Return [X, Y] of the center of cell containing provided text 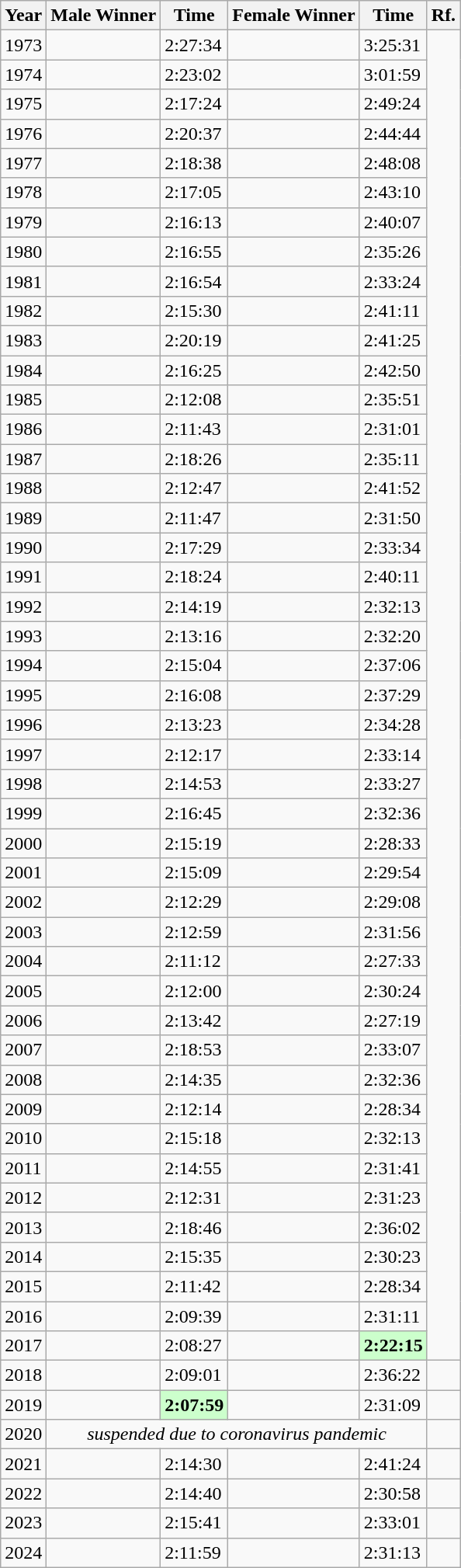
1977 [23, 163]
2001 [23, 873]
2:12:29 [194, 902]
2:33:07 [393, 1050]
2:33:24 [393, 281]
2:18:26 [194, 459]
2:13:23 [194, 725]
1983 [23, 340]
2:43:10 [393, 193]
2:13:42 [194, 1020]
2:29:54 [393, 873]
1999 [23, 813]
2020 [23, 1434]
2:28:33 [393, 843]
2:36:22 [393, 1375]
2:44:44 [393, 134]
2:35:11 [393, 459]
2:31:23 [393, 1198]
2:16:54 [194, 281]
2:16:55 [194, 252]
2:35:26 [393, 252]
2:13:16 [194, 636]
2:40:11 [393, 577]
1994 [23, 666]
Female Winner [294, 16]
2:16:13 [194, 222]
2:16:08 [194, 695]
2:14:19 [194, 607]
1997 [23, 754]
1993 [23, 636]
2:37:29 [393, 695]
2:31:13 [393, 1552]
1982 [23, 311]
1976 [23, 134]
2:27:33 [393, 961]
2:14:53 [194, 784]
2009 [23, 1109]
2:35:51 [393, 400]
2:12:00 [194, 991]
2:18:24 [194, 577]
2:14:30 [194, 1464]
2016 [23, 1316]
Year [23, 16]
1986 [23, 429]
1987 [23, 459]
2:23:02 [194, 75]
2:12:59 [194, 932]
2:15:09 [194, 873]
2:29:08 [393, 902]
2:11:12 [194, 961]
Rf. [443, 16]
2:30:23 [393, 1257]
2:30:24 [393, 991]
2:15:30 [194, 311]
2:07:59 [194, 1405]
2015 [23, 1286]
2:18:53 [194, 1050]
2003 [23, 932]
1998 [23, 784]
2:17:24 [194, 104]
2022 [23, 1493]
2:31:11 [393, 1316]
2:11:59 [194, 1552]
2007 [23, 1050]
2:31:50 [393, 518]
2018 [23, 1375]
2002 [23, 902]
2:18:46 [194, 1227]
2:48:08 [393, 163]
1990 [23, 548]
2:09:39 [194, 1316]
2:31:41 [393, 1168]
2:12:17 [194, 754]
1978 [23, 193]
2:12:08 [194, 400]
2:31:01 [393, 429]
1985 [23, 400]
2:09:01 [194, 1375]
2019 [23, 1405]
1984 [23, 370]
2012 [23, 1198]
2013 [23, 1227]
2:33:27 [393, 784]
2017 [23, 1346]
1973 [23, 45]
2004 [23, 961]
2:41:11 [393, 311]
2:11:43 [194, 429]
2:22:15 [393, 1346]
2:49:24 [393, 104]
Male Winner [104, 16]
2:11:47 [194, 518]
2:17:05 [194, 193]
2008 [23, 1080]
2:34:28 [393, 725]
2011 [23, 1168]
2:20:19 [194, 340]
1981 [23, 281]
2:14:40 [194, 1493]
2000 [23, 843]
1996 [23, 725]
1995 [23, 695]
2:33:34 [393, 548]
2:36:02 [393, 1227]
2:27:34 [194, 45]
2:14:35 [194, 1080]
2010 [23, 1139]
2:08:27 [194, 1346]
2006 [23, 1020]
2:15:18 [194, 1139]
2:40:07 [393, 222]
2:31:56 [393, 932]
2:15:35 [194, 1257]
2:32:20 [393, 636]
2:15:41 [194, 1523]
2:30:58 [393, 1493]
2:42:50 [393, 370]
1975 [23, 104]
1988 [23, 488]
2:15:04 [194, 666]
2:41:52 [393, 488]
3:25:31 [393, 45]
2:17:29 [194, 548]
2:16:25 [194, 370]
2:12:14 [194, 1109]
1974 [23, 75]
2:20:37 [194, 134]
1980 [23, 252]
2:15:19 [194, 843]
2:12:47 [194, 488]
2:37:06 [393, 666]
2:33:14 [393, 754]
1991 [23, 577]
2:31:09 [393, 1405]
suspended due to coronavirus pandemic [237, 1434]
2024 [23, 1552]
1979 [23, 222]
3:01:59 [393, 75]
2:11:42 [194, 1286]
1992 [23, 607]
2:12:31 [194, 1198]
1989 [23, 518]
2:18:38 [194, 163]
2014 [23, 1257]
2:27:19 [393, 1020]
2005 [23, 991]
2:16:45 [194, 813]
2:41:24 [393, 1464]
2:41:25 [393, 340]
2023 [23, 1523]
2:14:55 [194, 1168]
2021 [23, 1464]
2:33:01 [393, 1523]
